Identify which cell holds the provided text, then report its (X, Y) central coordinate. 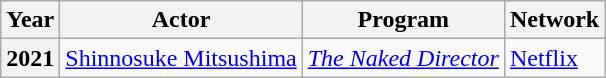
Netflix (554, 58)
Program (403, 20)
Network (554, 20)
The Naked Director (403, 58)
2021 (30, 58)
Shinnosuke Mitsushima (181, 58)
Actor (181, 20)
Year (30, 20)
